From the cell containing the given text, extract its center point as [X, Y] coordinate. 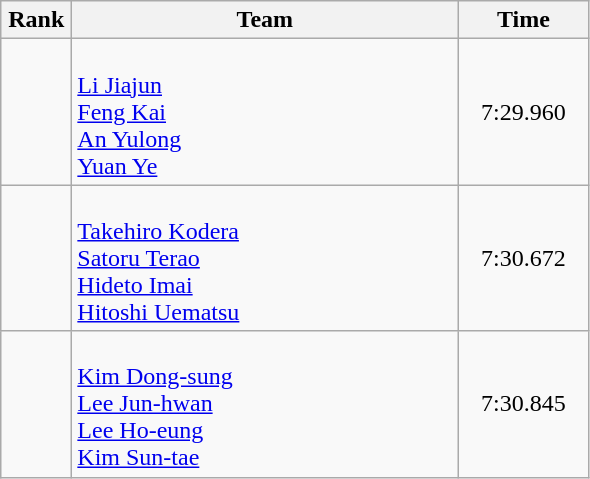
Rank [36, 20]
7:30.672 [524, 258]
Time [524, 20]
Team [265, 20]
7:30.845 [524, 404]
Takehiro KoderaSatoru TeraoHideto ImaiHitoshi Uematsu [265, 258]
Li JiajunFeng KaiAn YulongYuan Ye [265, 112]
7:29.960 [524, 112]
Kim Dong-sungLee Jun-hwanLee Ho-eungKim Sun-tae [265, 404]
